Locate the cell with the specified text and output its [x, y] center coordinate. 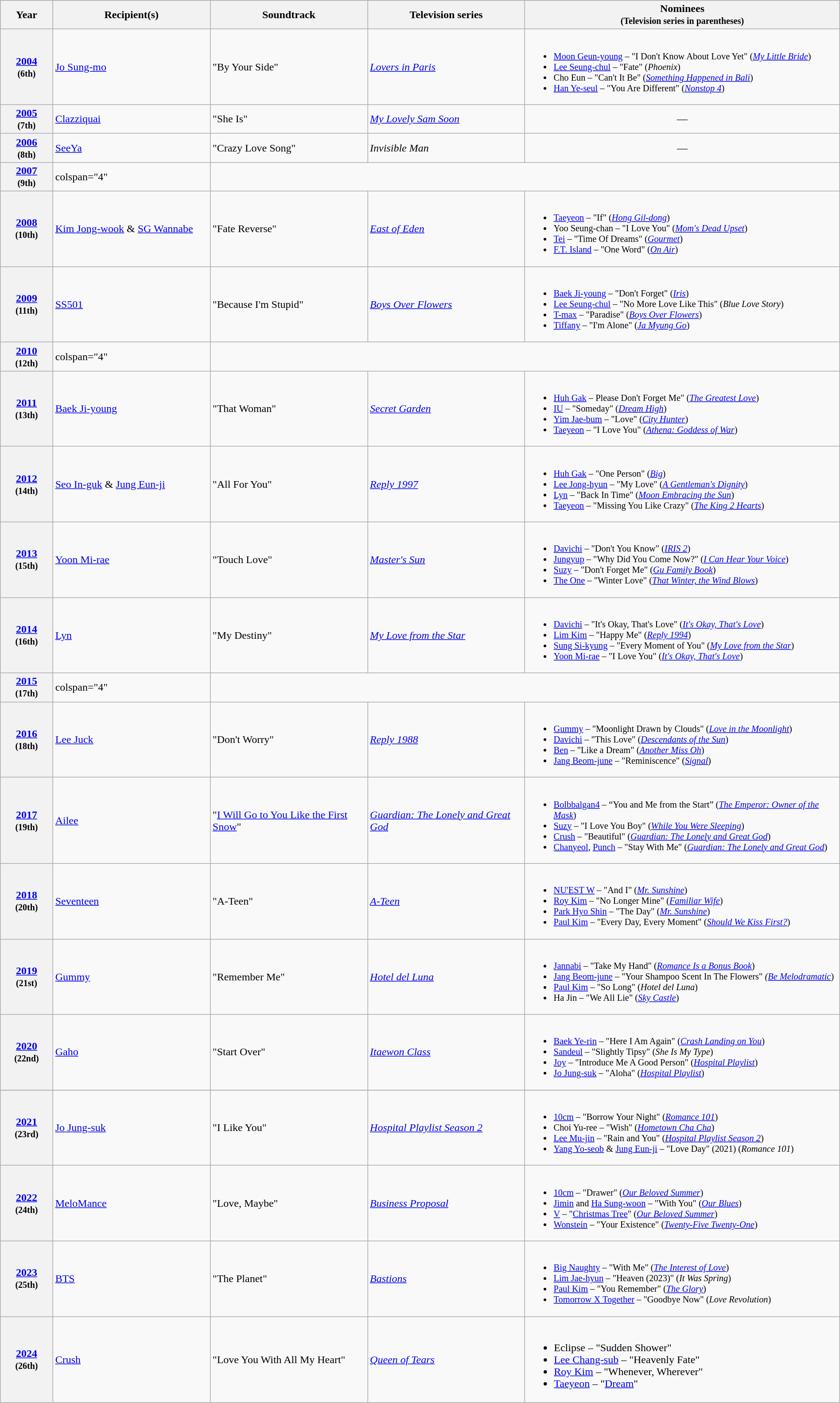
Yoon Mi-rae [131, 560]
2006(8th) [27, 148]
2013(15th) [27, 560]
BTS [131, 1279]
Kim Jong-wook & SG Wannabe [131, 229]
2023(25th) [27, 1279]
"She Is" [289, 119]
Invisible Man [447, 148]
Clazziquai [131, 119]
My Lovely Sam Soon [447, 119]
East of Eden [447, 229]
"I Like You" [289, 1127]
Gummy [131, 977]
2014(16th) [27, 635]
Jo Sung-mo [131, 67]
Jo Jung-suk [131, 1127]
Master's Sun [447, 560]
SeeYa [131, 148]
Year [27, 15]
Lee Juck [131, 739]
"Don't Worry" [289, 739]
Secret Garden [447, 408]
Lovers in Paris [447, 67]
2008(10th) [27, 229]
My Love from the Star [447, 635]
2024(26th) [27, 1360]
2018(20th) [27, 901]
"Love, Maybe" [289, 1203]
Seventeen [131, 901]
2016(18th) [27, 739]
Crush [131, 1360]
Bastions [447, 1279]
Reply 1988 [447, 739]
SS501 [131, 304]
Queen of Tears [447, 1360]
Taeyeon – "If" (Hong Gil-dong)Yoo Seung-chan – "I Love You" (Mom's Dead Upset)Tei – "Time Of Dreams" (Gourmet)F.T. Island – "One Word" (On Air) [682, 229]
Recipient(s) [131, 15]
Seo In-guk & Jung Eun-ji [131, 484]
Boys Over Flowers [447, 304]
"Crazy Love Song" [289, 148]
2011(13th) [27, 408]
Lyn [131, 635]
2009(11th) [27, 304]
Reply 1997 [447, 484]
MeloMance [131, 1203]
"Start Over" [289, 1052]
"Remember Me" [289, 977]
Soundtrack [289, 15]
2021(23rd) [27, 1127]
2005(7th) [27, 119]
"My Destiny" [289, 635]
"Because I'm Stupid" [289, 304]
2020(22nd) [27, 1052]
2007(9th) [27, 176]
2019(21st) [27, 977]
"The Planet" [289, 1279]
Ailee [131, 820]
A-Teen [447, 901]
2010(12th) [27, 356]
Eclipse – "Sudden Shower" Lee Chang-sub – "Heavenly Fate" Roy Kim – "Whenever, Wherever" Taeyeon – "Dream" [682, 1360]
2022(24th) [27, 1203]
Nominees(Television series in parentheses) [682, 15]
"By Your Side" [289, 67]
Television series [447, 15]
Gaho [131, 1052]
Hotel del Luna [447, 977]
Guardian: The Lonely and Great God [447, 820]
Baek Ji-young [131, 408]
"Fate Reverse" [289, 229]
Hospital Playlist Season 2 [447, 1127]
"Touch Love" [289, 560]
"I Will Go to You Like the First Snow" [289, 820]
"All For You" [289, 484]
"A-Teen" [289, 901]
2017(19th) [27, 820]
2004(6th) [27, 67]
"Love You With All My Heart" [289, 1360]
Itaewon Class [447, 1052]
Business Proposal [447, 1203]
2012(14th) [27, 484]
"That Woman" [289, 408]
2015(17th) [27, 688]
